Capture the cell that displays the provided text and extract its [X, Y] central coordinate. 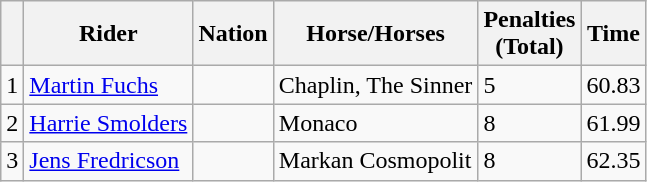
61.99 [614, 123]
62.35 [614, 161]
Martin Fuchs [108, 85]
1 [12, 85]
3 [12, 161]
5 [530, 85]
Chaplin, The Sinner [376, 85]
2 [12, 123]
Time [614, 34]
Jens Fredricson [108, 161]
Harrie Smolders [108, 123]
60.83 [614, 85]
Nation [233, 34]
Rider [108, 34]
Markan Cosmopolit [376, 161]
Monaco [376, 123]
Horse/Horses [376, 34]
Penalties(Total) [530, 34]
